Capture the cell that displays the provided text and extract its [x, y] central coordinate. 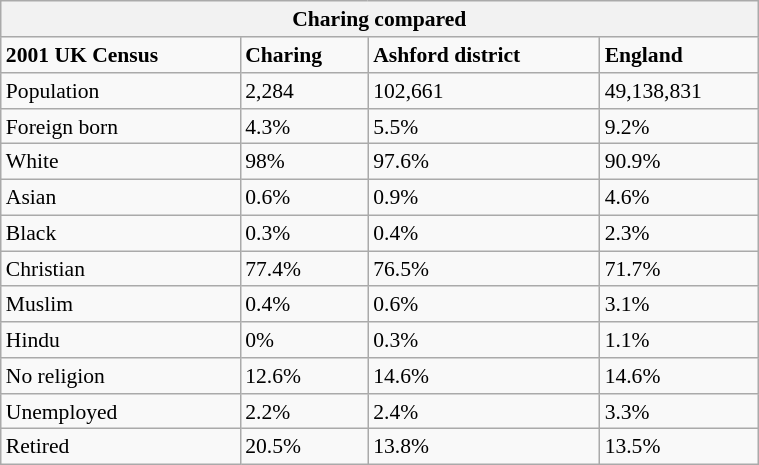
76.5% [484, 269]
13.8% [484, 447]
102,661 [484, 91]
12.6% [304, 376]
9.2% [679, 126]
England [679, 55]
Charing compared [380, 19]
Unemployed [120, 411]
0.9% [484, 197]
77.4% [304, 269]
3.1% [679, 304]
98% [304, 162]
Asian [120, 197]
71.7% [679, 269]
White [120, 162]
13.5% [679, 447]
2.4% [484, 411]
3.3% [679, 411]
Ashford district [484, 55]
2,284 [304, 91]
20.5% [304, 447]
Muslim [120, 304]
Foreign born [120, 126]
97.6% [484, 162]
Christian [120, 269]
90.9% [679, 162]
2.2% [304, 411]
4.6% [679, 197]
Black [120, 233]
Charing [304, 55]
0% [304, 340]
1.1% [679, 340]
No religion [120, 376]
2001 UK Census [120, 55]
5.5% [484, 126]
Retired [120, 447]
49,138,831 [679, 91]
Hindu [120, 340]
Population [120, 91]
4.3% [304, 126]
2.3% [679, 233]
